Detect which cell encompasses the target text, then output its [X, Y] center coordinate. 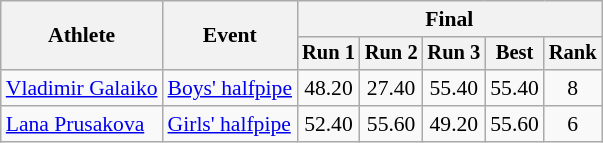
Run 3 [454, 54]
6 [573, 124]
Athlete [82, 36]
Run 1 [328, 54]
52.40 [328, 124]
Event [230, 36]
8 [573, 88]
Boys' halfpipe [230, 88]
Final [449, 19]
27.40 [392, 88]
Best [514, 54]
49.20 [454, 124]
48.20 [328, 88]
Lana Prusakova [82, 124]
Run 2 [392, 54]
Rank [573, 54]
Girls' halfpipe [230, 124]
Vladimir Galaiko [82, 88]
